Determine the [X, Y] coordinate at the center of the cell enclosing the given text.  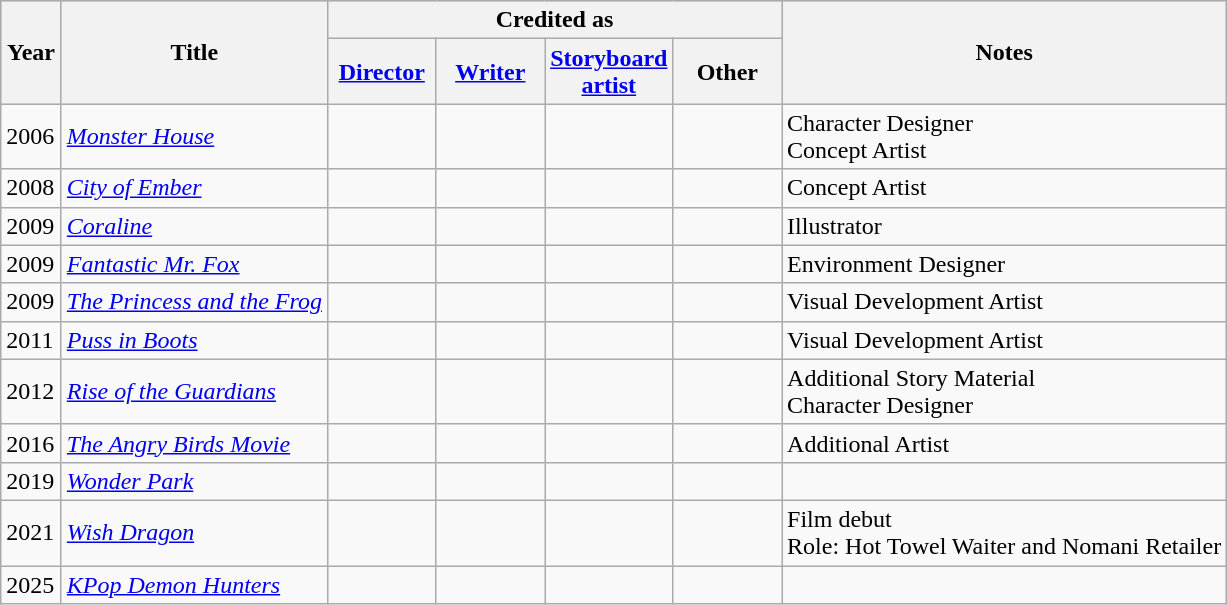
The Princess and the Frog [194, 302]
2019 [32, 481]
Year [32, 52]
Additional Artist [1004, 443]
Coraline [194, 226]
Monster House [194, 136]
Notes [1004, 52]
Storyboard artist [609, 72]
Other [728, 72]
KPop Demon Hunters [194, 585]
2016 [32, 443]
Rise of the Guardians [194, 392]
2011 [32, 340]
Illustrator [1004, 226]
2012 [32, 392]
Writer [490, 72]
Wish Dragon [194, 532]
Credited as [554, 20]
Wonder Park [194, 481]
Fantastic Mr. Fox [194, 264]
Puss in Boots [194, 340]
2006 [32, 136]
2021 [32, 532]
Concept Artist [1004, 188]
Character DesignerConcept Artist [1004, 136]
Film debutRole: Hot Towel Waiter and Nomani Retailer [1004, 532]
Title [194, 52]
The Angry Birds Movie [194, 443]
Environment Designer [1004, 264]
Director [382, 72]
City of Ember [194, 188]
Additional Story MaterialCharacter Designer [1004, 392]
2025 [32, 585]
2008 [32, 188]
